Scan for the cell matching the given text and deliver its (x, y) coordinate at center. 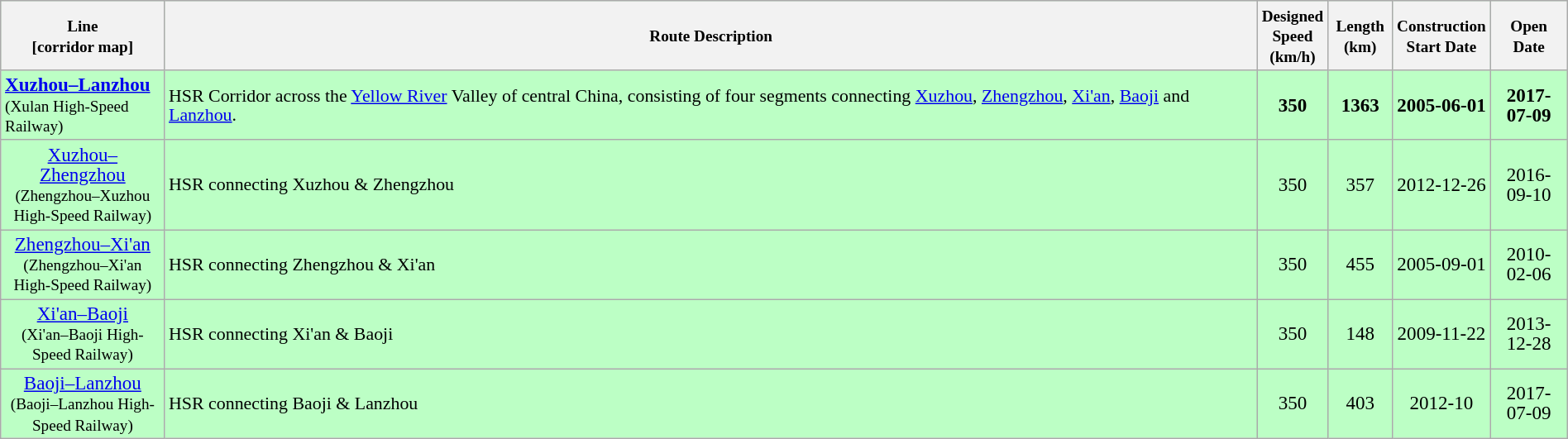
Length(km) (1360, 36)
148 (1360, 334)
2005-09-01 (1441, 265)
ConstructionStart Date (1441, 36)
1363 (1360, 106)
403 (1360, 403)
Xi'an–Baoji(Xi'an–Baoji High-Speed Railway) (83, 334)
455 (1360, 265)
2009-11-22 (1441, 334)
HSR Corridor across the Yellow River Valley of central China, consisting of four segments connecting Xuzhou, Zhengzhou, Xi'an, Baoji and Lanzhou. (711, 106)
HSR connecting Xi'an & Baoji (711, 334)
2016-09-10 (1528, 185)
357 (1360, 185)
Route Description (711, 36)
2005-06-01 (1441, 106)
Xuzhou–Zhengzhou(Zhengzhou–Xuzhou High-Speed Railway) (83, 185)
HSR connecting Baoji & Lanzhou (711, 403)
2010-02-06 (1528, 265)
Zhengzhou–Xi'an(Zhengzhou–Xi'an High-Speed Railway) (83, 265)
2012-10 (1441, 403)
2012-12-26 (1441, 185)
Line[corridor map] (83, 36)
Baoji–Lanzhou(Baoji–Lanzhou High-Speed Railway) (83, 403)
DesignedSpeed(km/h) (1292, 36)
2013-12-28 (1528, 334)
HSR connecting Xuzhou & Zhengzhou (711, 185)
Open Date (1528, 36)
HSR connecting Zhengzhou & Xi'an (711, 265)
Xuzhou–Lanzhou(Xulan High-Speed Railway) (83, 106)
